For the text-containing cell, return its midpoint in (x, y) coordinate format. 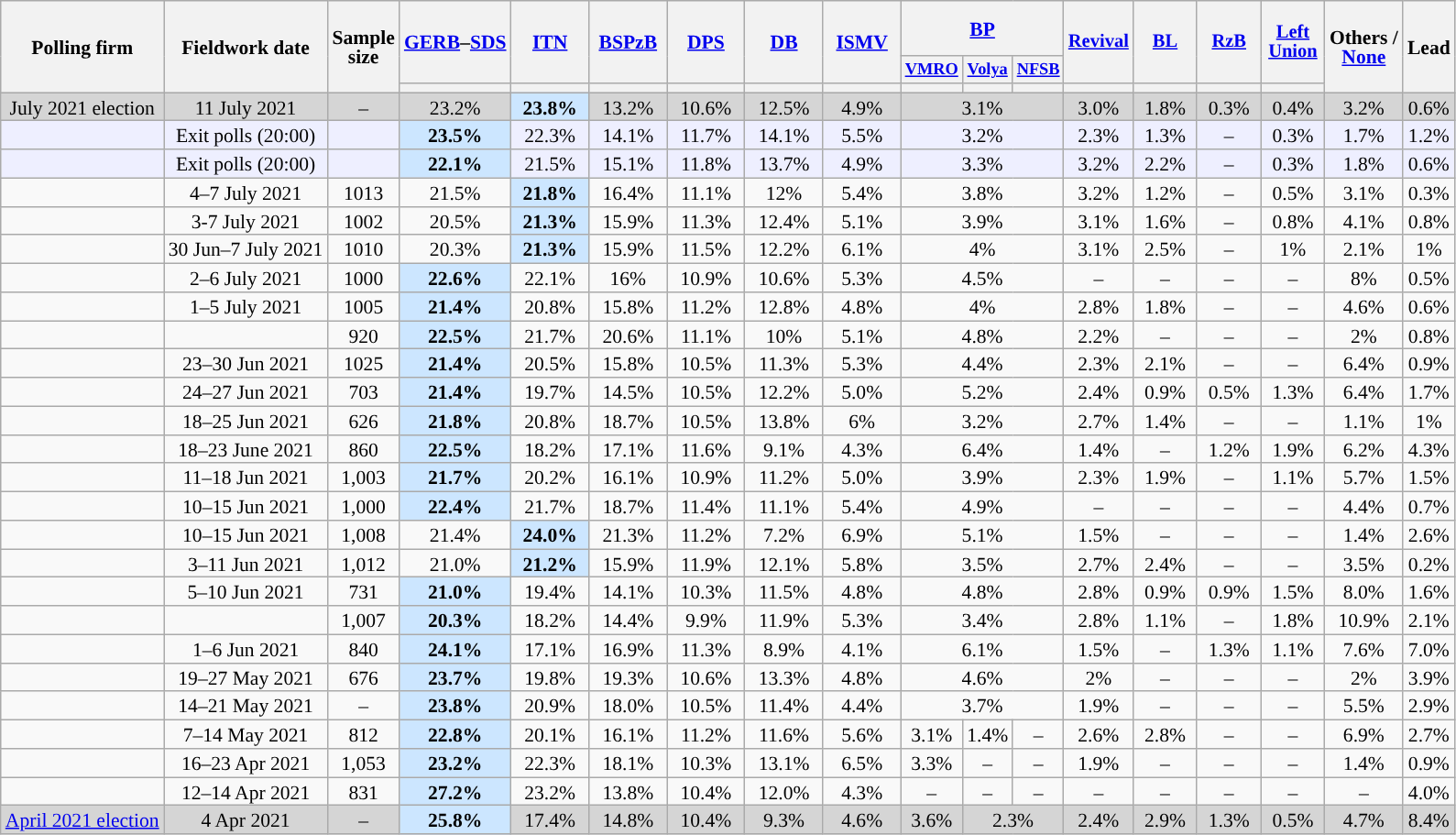
3.7% (982, 706)
0.7% (1429, 506)
DB (784, 42)
BSPzB (629, 42)
8.9% (784, 649)
11–18 Jun 2021 (246, 478)
30 Jun–7 July 2021 (246, 249)
1005 (363, 306)
7.6% (1363, 649)
703 (363, 392)
23.5% (455, 136)
12.8% (784, 306)
19.3% (629, 678)
18–23 June 2021 (246, 449)
15.1% (629, 163)
BP (982, 28)
16–23 Apr 2021 (246, 763)
6.5% (861, 763)
1002 (363, 222)
13.2% (629, 106)
10% (784, 335)
8% (1363, 279)
Revival (1099, 42)
DPS (706, 42)
6.2% (1363, 449)
Volya (988, 70)
12.5% (784, 106)
1010 (363, 249)
16.4% (629, 192)
920 (363, 335)
July 2021 election (82, 106)
22.6% (455, 279)
4.5% (982, 279)
1,053 (363, 763)
13.3% (784, 678)
4.7% (1363, 819)
14.5% (629, 392)
13.7% (784, 163)
Lead (1429, 47)
6% (861, 420)
1025 (363, 363)
20.6% (629, 335)
Fieldwork date (246, 47)
12–14 Apr 2021 (246, 792)
11 July 2021 (246, 106)
1000 (363, 279)
18.0% (629, 706)
RzB (1229, 42)
17.4% (550, 819)
22.4% (455, 506)
5–10 Jun 2021 (246, 592)
7–14 May 2021 (246, 735)
11.7% (706, 136)
3.6% (931, 819)
812 (363, 735)
12.1% (784, 563)
16.9% (629, 649)
27.2% (455, 792)
13.1% (784, 763)
12.4% (784, 222)
3.4% (982, 620)
19.4% (550, 592)
2–6 July 2021 (246, 279)
Others / None (1363, 47)
1,000 (363, 506)
3.0% (1099, 106)
3-7 July 2021 (246, 222)
4–7 July 2021 (246, 192)
1,003 (363, 478)
1,007 (363, 620)
VMRO (931, 70)
20.1% (550, 735)
4 Apr 2021 (246, 819)
11.8% (706, 163)
1,008 (363, 535)
BL (1166, 42)
676 (363, 678)
19.8% (550, 678)
831 (363, 792)
2.5% (1166, 249)
24–27 Jun 2021 (246, 392)
1–5 July 2021 (246, 306)
Samplesize (363, 47)
Polling firm (82, 47)
18–25 Jun 2021 (246, 420)
9.1% (784, 449)
14.8% (629, 819)
Left Union (1293, 42)
5.8% (861, 563)
12% (784, 192)
3.8% (982, 192)
5.2% (982, 392)
840 (363, 649)
25.8% (455, 819)
5.7% (1363, 478)
NFSB (1038, 70)
0.2% (1429, 563)
18.1% (629, 763)
8.0% (1363, 592)
23–30 Jun 2021 (246, 363)
GERB–SDS (455, 42)
7.0% (1429, 649)
4.0% (1429, 792)
9.9% (706, 620)
3–11 Jun 2021 (246, 563)
1013 (363, 192)
8.4% (1429, 819)
860 (363, 449)
7.2% (784, 535)
14.4% (629, 620)
1,012 (363, 563)
20.2% (550, 478)
24.0% (550, 535)
ITN (550, 42)
21.2% (550, 563)
April 2021 election (82, 819)
731 (363, 592)
9.3% (784, 819)
19.7% (550, 392)
12.0% (784, 792)
14–21 May 2021 (246, 706)
1–6 Jun 2021 (246, 649)
16% (629, 279)
20.9% (550, 706)
5.6% (861, 735)
22.8% (455, 735)
ISMV (861, 42)
24.1% (455, 649)
0.4% (1293, 106)
23.7% (455, 678)
626 (363, 420)
19–27 May 2021 (246, 678)
